Detect which cell encompasses the target text, then output its [x, y] center coordinate. 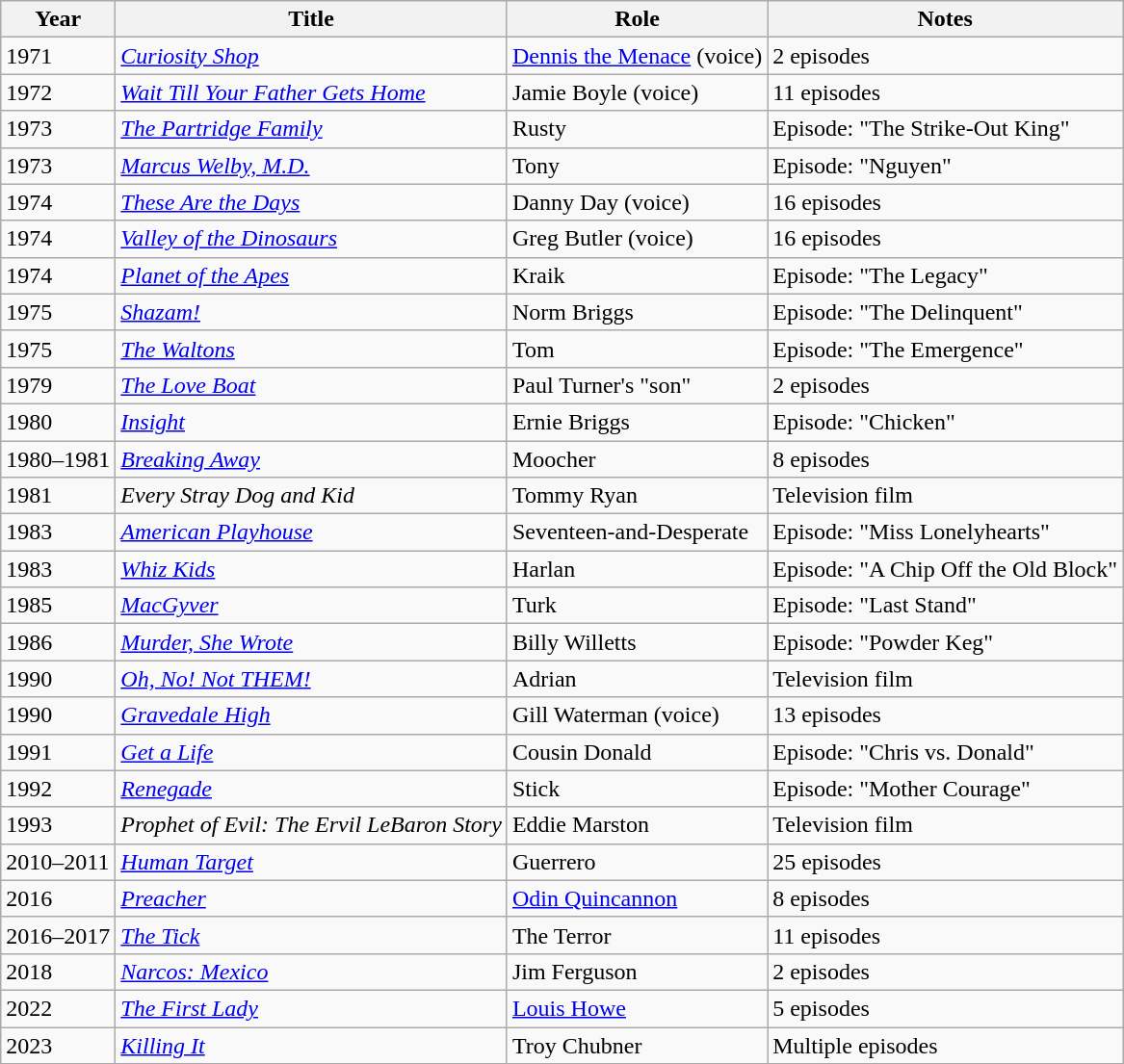
Breaking Away [312, 459]
Adrian [637, 679]
MacGyver [312, 606]
Preacher [312, 898]
1985 [58, 606]
Episode: "The Emergence" [946, 349]
2010–2011 [58, 862]
Gravedale High [312, 715]
Year [58, 19]
Narcos: Mexico [312, 972]
Gill Waterman (voice) [637, 715]
Jamie Boyle (voice) [637, 92]
Prophet of Evil: The Ervil LeBaron Story [312, 825]
Every Stray Dog and Kid [312, 496]
Paul Turner's "son" [637, 385]
Cousin Donald [637, 752]
Whiz Kids [312, 569]
1992 [58, 789]
The Waltons [312, 349]
Rusty [637, 129]
Episode: "The Legacy" [946, 275]
Kraik [637, 275]
These Are the Days [312, 202]
Shazam! [312, 312]
1980 [58, 422]
Human Target [312, 862]
Murder, She Wrote [312, 642]
Wait Till Your Father Gets Home [312, 92]
13 episodes [946, 715]
Danny Day (voice) [637, 202]
Billy Willetts [637, 642]
Killing It [312, 1045]
Harlan [637, 569]
Get a Life [312, 752]
Role [637, 19]
25 episodes [946, 862]
Greg Butler (voice) [637, 239]
The Love Boat [312, 385]
Odin Quincannon [637, 898]
1991 [58, 752]
Stick [637, 789]
Episode: "Powder Keg" [946, 642]
Louis Howe [637, 1008]
Episode: "The Strike-Out King" [946, 129]
American Playhouse [312, 532]
Episode: "Mother Courage" [946, 789]
Turk [637, 606]
Curiosity Shop [312, 56]
Renegade [312, 789]
Norm Briggs [637, 312]
The Terror [637, 935]
Episode: "Chicken" [946, 422]
1979 [58, 385]
2016 [58, 898]
1972 [58, 92]
Ernie Briggs [637, 422]
2016–2017 [58, 935]
Notes [946, 19]
Dennis the Menace (voice) [637, 56]
2022 [58, 1008]
Tony [637, 166]
Episode: "A Chip Off the Old Block" [946, 569]
2018 [58, 972]
Episode: "Nguyen" [946, 166]
5 episodes [946, 1008]
Troy Chubner [637, 1045]
Title [312, 19]
Oh, No! Not THEM! [312, 679]
Jim Ferguson [637, 972]
2023 [58, 1045]
The First Lady [312, 1008]
1986 [58, 642]
Marcus Welby, M.D. [312, 166]
The Partridge Family [312, 129]
Moocher [637, 459]
Eddie Marston [637, 825]
Insight [312, 422]
Tom [637, 349]
1993 [58, 825]
1971 [58, 56]
Planet of the Apes [312, 275]
Episode: "Last Stand" [946, 606]
Seventeen-and-Desperate [637, 532]
Multiple episodes [946, 1045]
1981 [58, 496]
The Tick [312, 935]
Episode: "Chris vs. Donald" [946, 752]
Episode: "The Delinquent" [946, 312]
Guerrero [637, 862]
1980–1981 [58, 459]
Tommy Ryan [637, 496]
Episode: "Miss Lonelyhearts" [946, 532]
Valley of the Dinosaurs [312, 239]
